Capture the cell that displays the provided text and extract its [X, Y] central coordinate. 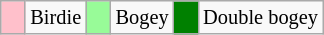
Double bogey [260, 17]
Birdie [56, 17]
Bogey [142, 17]
